Find where the given text appears and provide that cell's center as [X, Y] coordinate. 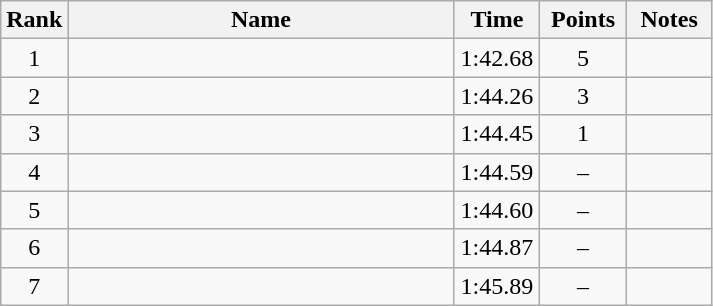
6 [34, 248]
Rank [34, 20]
Notes [669, 20]
Name [261, 20]
1:42.68 [497, 58]
1:44.87 [497, 248]
1:44.45 [497, 134]
1:44.59 [497, 172]
1:45.89 [497, 286]
4 [34, 172]
1:44.26 [497, 96]
7 [34, 286]
1:44.60 [497, 210]
Time [497, 20]
2 [34, 96]
Points [583, 20]
